Determine the [x, y] coordinate at the center of the cell enclosing the given text.  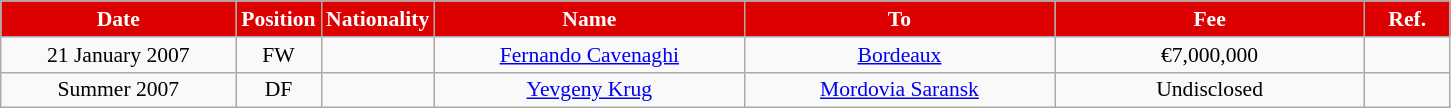
Position [278, 19]
Summer 2007 [118, 90]
Fernando Cavenaghi [589, 55]
Nationality [378, 19]
Bordeaux [899, 55]
Date [118, 19]
Undisclosed [1210, 90]
Name [589, 19]
Mordovia Saransk [899, 90]
Fee [1210, 19]
21 January 2007 [118, 55]
FW [278, 55]
Yevgeny Krug [589, 90]
To [899, 19]
Ref. [1408, 19]
€7,000,000 [1210, 55]
DF [278, 90]
